Locate the cell with the specified text and output its [X, Y] center coordinate. 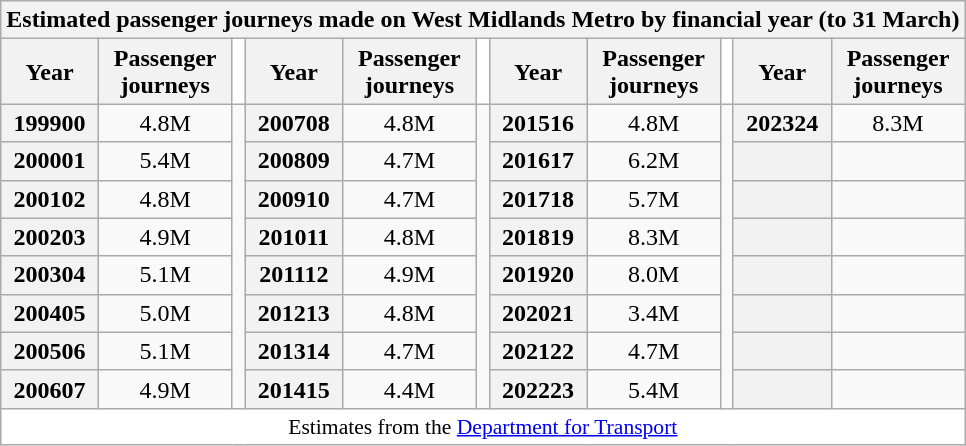
201415 [294, 389]
Estimates from the Department for Transport [483, 426]
201011 [294, 237]
200405 [50, 313]
5.0M [165, 313]
3.4M [654, 313]
202122 [538, 351]
201112 [294, 275]
6.2M [654, 161]
201213 [294, 313]
200203 [50, 237]
202223 [538, 389]
199900 [50, 123]
Estimated passenger journeys made on West Midlands Metro by financial year (to 31 March) [483, 20]
200708 [294, 123]
200506 [50, 351]
8.0M [654, 275]
201314 [294, 351]
201920 [538, 275]
200001 [50, 161]
200304 [50, 275]
201617 [538, 161]
201718 [538, 199]
201516 [538, 123]
200607 [50, 389]
202021 [538, 313]
201819 [538, 237]
4.4M [410, 389]
200102 [50, 199]
5.7M [654, 199]
200809 [294, 161]
202324 [782, 123]
200910 [294, 199]
